Determine the [x, y] coordinate at the center of the cell enclosing the given text.  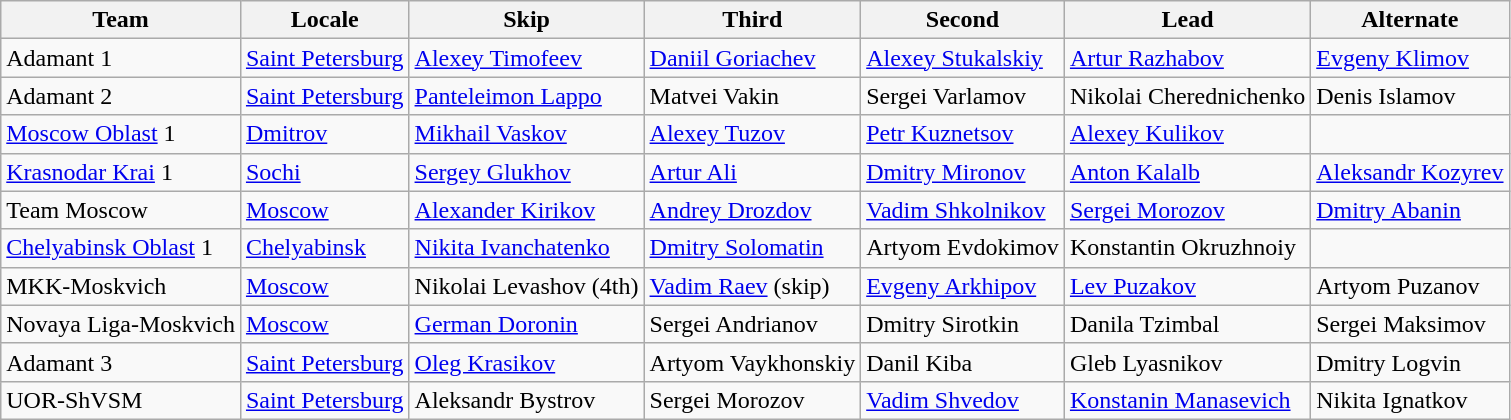
Adamant 1 [121, 58]
Artyom Puzanov [1410, 286]
Sochi [324, 172]
Dmitry Mironov [963, 172]
Petr Kuznetsov [963, 134]
Lead [1187, 20]
Nikolai Cherednichenko [1187, 96]
Dmitry Logvin [1410, 362]
Denis Islamov [1410, 96]
German Doronin [526, 324]
Evgeny Klimov [1410, 58]
Alexey Tuzov [752, 134]
Chelyabinsk Oblast 1 [121, 248]
Artyom Vaykhonskiy [752, 362]
Lev Puzakov [1187, 286]
Nikita Ignatkov [1410, 400]
Daniil Goriachev [752, 58]
Dmitry Sirotkin [963, 324]
Team [121, 20]
Danil Kiba [963, 362]
Andrey Drozdov [752, 210]
Chelyabinsk [324, 248]
Vadim Shvedov [963, 400]
Second [963, 20]
Panteleimon Lappo [526, 96]
Gleb Lyasnikov [1187, 362]
Evgeny Arkhipov [963, 286]
Krasnodar Krai 1 [121, 172]
Artur Ali [752, 172]
Sergey Glukhov [526, 172]
Nikolai Levashov (4th) [526, 286]
Vadim Shkolnikov [963, 210]
Artur Razhabov [1187, 58]
Artyom Evdokimov [963, 248]
Oleg Krasikov [526, 362]
Adamant 2 [121, 96]
Novaya Liga-Moskvich [121, 324]
Moscow Oblast 1 [121, 134]
Locale [324, 20]
Sergei Varlamov [963, 96]
Anton Kalalb [1187, 172]
Aleksandr Bystrov [526, 400]
Alternate [1410, 20]
Aleksandr Kozyrev [1410, 172]
Alexander Kirikov [526, 210]
Vadim Raev (skip) [752, 286]
Mikhail Vaskov [526, 134]
Alexey Stukalskiy [963, 58]
Adamant 3 [121, 362]
Dmitrov [324, 134]
Konstanin Manasevich [1187, 400]
Alexey Kulikov [1187, 134]
Danila Tzimbal [1187, 324]
Alexey Timofeev [526, 58]
Third [752, 20]
Konstantin Okruzhnoiy [1187, 248]
Sergei Maksimov [1410, 324]
Dmitry Abanin [1410, 210]
MKK-Moskvich [121, 286]
UOR-ShVSM [121, 400]
Dmitry Solomatin [752, 248]
Skip [526, 20]
Team Moscow [121, 210]
Sergei Andrianov [752, 324]
Nikita Ivanchatenko [526, 248]
Matvei Vakin [752, 96]
